Return the (X, Y) coordinate for the center point of the cell that contains the specified text.  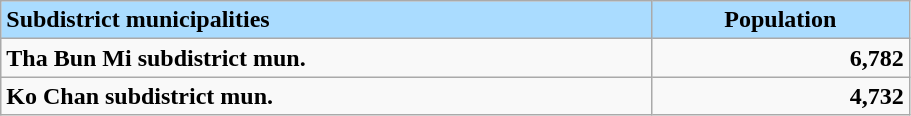
Subdistrict municipalities (326, 20)
6,782 (780, 58)
Ko Chan subdistrict mun. (326, 96)
4,732 (780, 96)
Population (780, 20)
Tha Bun Mi subdistrict mun. (326, 58)
